From the cell containing the given text, extract its center point as [x, y] coordinate. 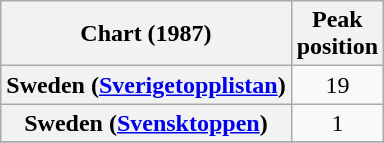
Sweden (Sverigetopplistan) [146, 85]
1 [337, 123]
Chart (1987) [146, 34]
19 [337, 85]
Sweden (Svensktoppen) [146, 123]
Peakposition [337, 34]
